Pinpoint the cell where the given text exists, returning its [x, y] midpoint coordinate. 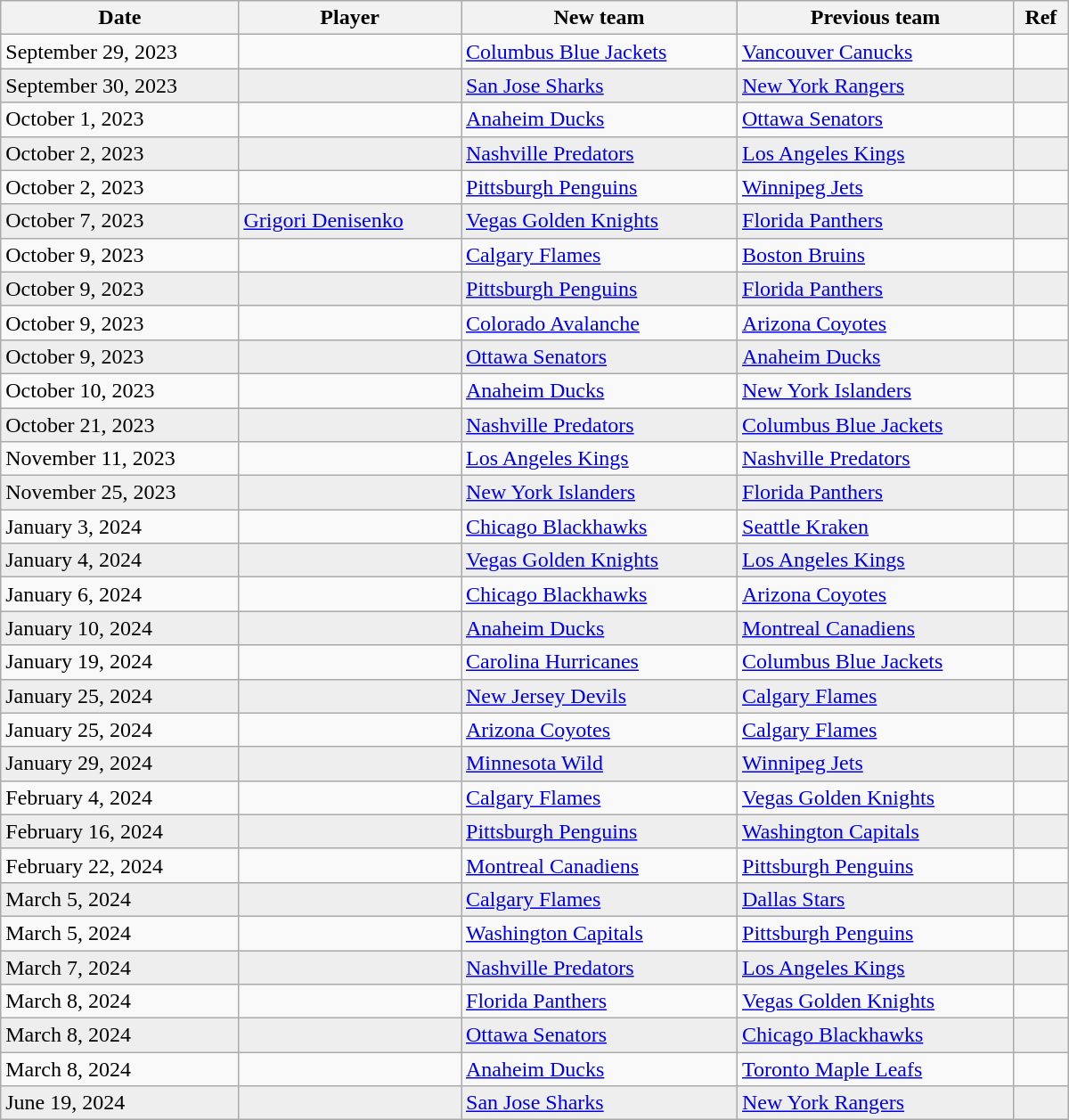
Boston Bruins [876, 255]
November 25, 2023 [119, 493]
Toronto Maple Leafs [876, 1069]
Player [350, 18]
February 16, 2024 [119, 831]
Grigori Denisenko [350, 221]
June 19, 2024 [119, 1103]
Minnesota Wild [600, 764]
New team [600, 18]
January 3, 2024 [119, 527]
February 4, 2024 [119, 797]
Vancouver Canucks [876, 52]
New Jersey Devils [600, 696]
January 4, 2024 [119, 560]
November 11, 2023 [119, 459]
Colorado Avalanche [600, 323]
January 10, 2024 [119, 628]
Previous team [876, 18]
October 1, 2023 [119, 119]
January 29, 2024 [119, 764]
September 30, 2023 [119, 86]
Ref [1041, 18]
October 10, 2023 [119, 390]
Dallas Stars [876, 899]
March 7, 2024 [119, 967]
January 19, 2024 [119, 662]
February 22, 2024 [119, 865]
Seattle Kraken [876, 527]
Carolina Hurricanes [600, 662]
October 7, 2023 [119, 221]
October 21, 2023 [119, 425]
Date [119, 18]
January 6, 2024 [119, 594]
September 29, 2023 [119, 52]
